Detect which cell encompasses the target text, then output its [x, y] center coordinate. 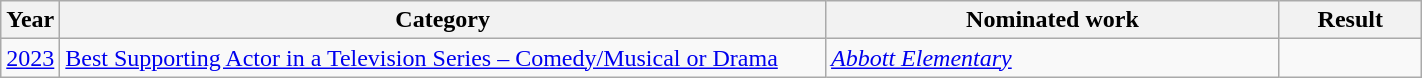
2023 [30, 58]
Best Supporting Actor in a Television Series – Comedy/Musical or Drama [443, 58]
Abbott Elementary [1053, 58]
Year [30, 20]
Category [443, 20]
Nominated work [1053, 20]
Result [1350, 20]
